Pinpoint the cell where the given text exists, returning its [X, Y] midpoint coordinate. 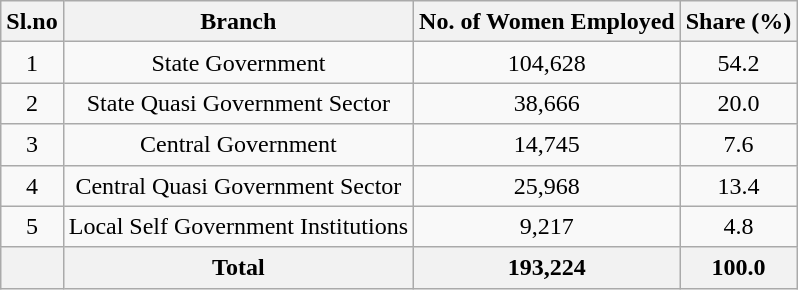
38,666 [548, 104]
Sl.no [32, 22]
Local Self Government Institutions [238, 226]
1 [32, 62]
3 [32, 144]
25,968 [548, 186]
13.4 [738, 186]
54.2 [738, 62]
State Government [238, 62]
4.8 [738, 226]
100.0 [738, 268]
193,224 [548, 268]
No. of Women Employed [548, 22]
14,745 [548, 144]
20.0 [738, 104]
7.6 [738, 144]
Branch [238, 22]
2 [32, 104]
4 [32, 186]
Share (%) [738, 22]
Total [238, 268]
5 [32, 226]
Central Government [238, 144]
104,628 [548, 62]
State Quasi Government Sector [238, 104]
9,217 [548, 226]
Central Quasi Government Sector [238, 186]
